Return [x, y] of the center of cell containing provided text 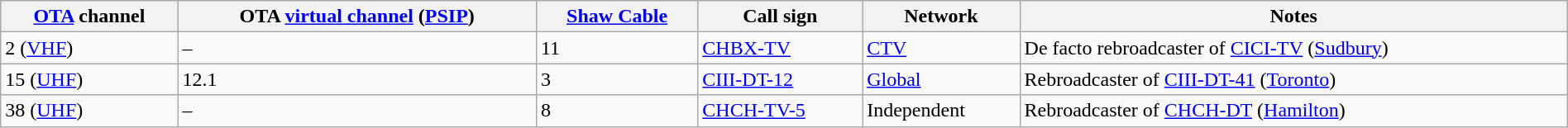
CIII-DT-12 [781, 79]
3 [617, 79]
38 (UHF) [89, 111]
Independent [941, 111]
11 [617, 48]
2 (VHF) [89, 48]
OTA channel [89, 17]
8 [617, 111]
Global [941, 79]
OTA virtual channel (PSIP) [357, 17]
De facto rebroadcaster of CICI-TV (Sudbury) [1293, 48]
CHBX-TV [781, 48]
CHCH-TV-5 [781, 111]
Rebroadcaster of CIII-DT-41 (Toronto) [1293, 79]
12.1 [357, 79]
CTV [941, 48]
15 (UHF) [89, 79]
Notes [1293, 17]
Rebroadcaster of CHCH-DT (Hamilton) [1293, 111]
Call sign [781, 17]
Network [941, 17]
Shaw Cable [617, 17]
